Pinpoint the cell where the given text exists, returning its [X, Y] midpoint coordinate. 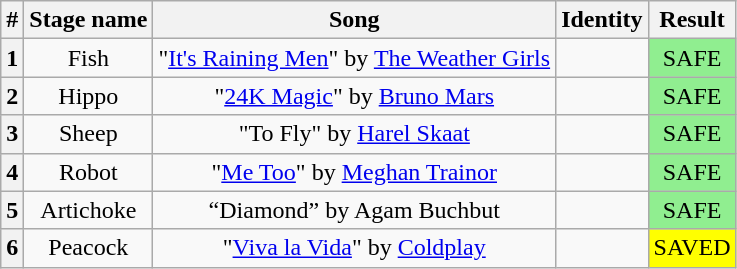
“Diamond” by Agam Buchbut [354, 210]
# [12, 20]
"Viva la Vida" by Coldplay [354, 248]
Stage name [88, 20]
1 [12, 58]
Artichoke [88, 210]
Hippo [88, 96]
"Me Too" by Meghan Trainor [354, 172]
SAVED [692, 248]
6 [12, 248]
4 [12, 172]
"It's Raining Men" by The Weather Girls [354, 58]
Result [692, 20]
2 [12, 96]
Robot [88, 172]
Sheep [88, 134]
Peacock [88, 248]
Identity [602, 20]
3 [12, 134]
"To Fly" by Harel Skaat [354, 134]
Fish [88, 58]
5 [12, 210]
Song [354, 20]
"24K Magic" by Bruno Mars [354, 96]
